Locate the cell with the specified text and output its [x, y] center coordinate. 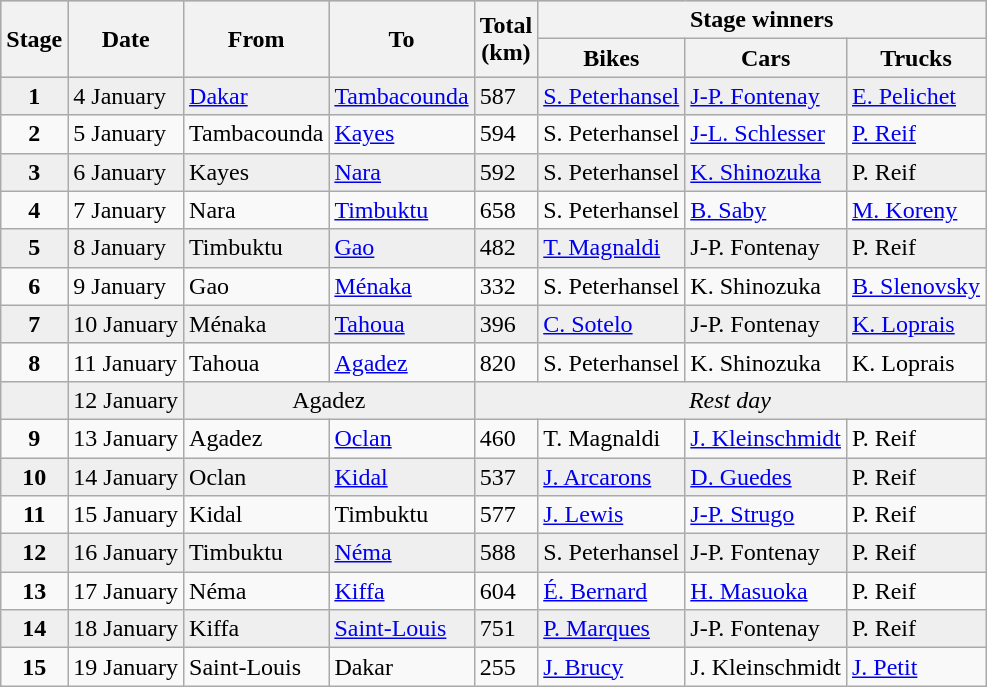
332 [506, 286]
Bikes [612, 58]
10 January [126, 324]
9 [34, 438]
4 [34, 210]
J. Arcarons [612, 477]
751 [506, 629]
J-L. Schlesser [766, 134]
B. Slenovsky [916, 286]
396 [506, 324]
Stage winners [762, 20]
13 [34, 591]
From [256, 39]
To [402, 39]
Date [126, 39]
15 [34, 667]
7 [34, 324]
16 January [126, 553]
14 January [126, 477]
J. Brucy [612, 667]
482 [506, 248]
4 January [126, 96]
Total(km) [506, 39]
592 [506, 172]
H. Masuoka [766, 591]
Trucks [916, 58]
J. Petit [916, 667]
10 [34, 477]
8 January [126, 248]
Stage [34, 39]
J-P. Strugo [766, 515]
9 January [126, 286]
604 [506, 591]
11 [34, 515]
587 [506, 96]
13 January [126, 438]
8 [34, 362]
E. Pelichet [916, 96]
14 [34, 629]
19 January [126, 667]
Rest day [730, 400]
B. Saby [766, 210]
J. Lewis [612, 515]
3 [34, 172]
5 [34, 248]
15 January [126, 515]
5 January [126, 134]
12 January [126, 400]
P. Marques [612, 629]
577 [506, 515]
É. Bernard [612, 591]
820 [506, 362]
C. Sotelo [612, 324]
537 [506, 477]
Cars [766, 58]
D. Guedes [766, 477]
594 [506, 134]
M. Koreny [916, 210]
11 January [126, 362]
460 [506, 438]
12 [34, 553]
6 [34, 286]
255 [506, 667]
2 [34, 134]
7 January [126, 210]
588 [506, 553]
17 January [126, 591]
658 [506, 210]
1 [34, 96]
18 January [126, 629]
6 January [126, 172]
